Search for the cell housing the specified text and yield its [x, y] center coordinate. 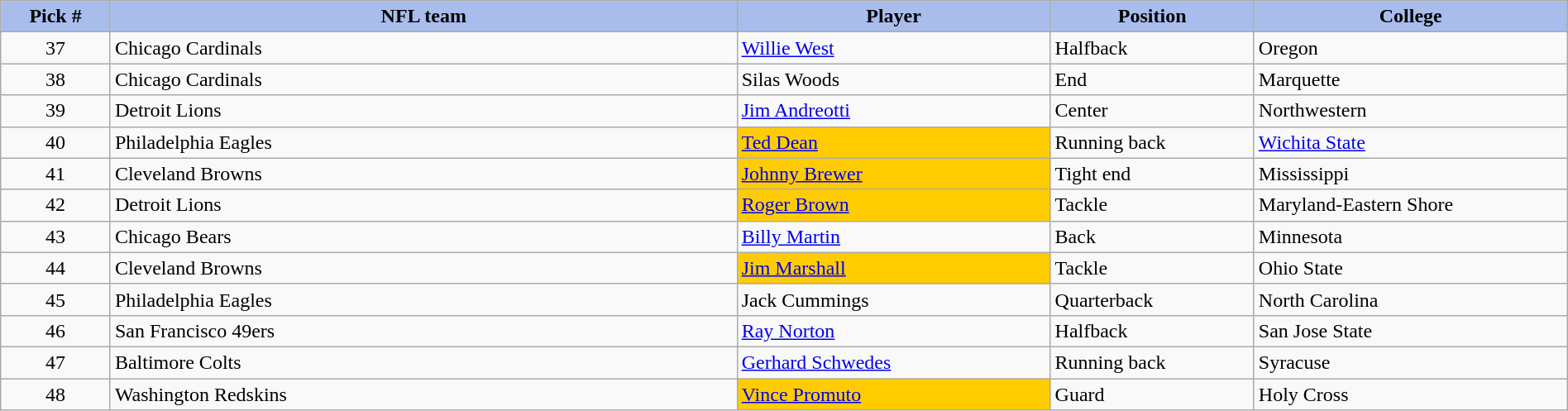
Vince Promuto [893, 394]
40 [56, 142]
Willie West [893, 48]
Gerhard Schwedes [893, 362]
Marquette [1411, 79]
45 [56, 299]
43 [56, 237]
Oregon [1411, 48]
Ray Norton [893, 331]
Jim Marshall [893, 268]
Tight end [1152, 174]
41 [56, 174]
San Jose State [1411, 331]
48 [56, 394]
Position [1152, 17]
College [1411, 17]
Chicago Bears [423, 237]
Center [1152, 111]
Johnny Brewer [893, 174]
Wichita State [1411, 142]
Northwestern [1411, 111]
Holy Cross [1411, 394]
Mississippi [1411, 174]
Jack Cummings [893, 299]
Quarterback [1152, 299]
Ted Dean [893, 142]
NFL team [423, 17]
39 [56, 111]
San Francisco 49ers [423, 331]
Guard [1152, 394]
Syracuse [1411, 362]
Silas Woods [893, 79]
47 [56, 362]
Pick # [56, 17]
Player [893, 17]
Back [1152, 237]
Roger Brown [893, 205]
44 [56, 268]
42 [56, 205]
Billy Martin [893, 237]
North Carolina [1411, 299]
Maryland-Eastern Shore [1411, 205]
Baltimore Colts [423, 362]
38 [56, 79]
Ohio State [1411, 268]
37 [56, 48]
Jim Andreotti [893, 111]
End [1152, 79]
Washington Redskins [423, 394]
Minnesota [1411, 237]
46 [56, 331]
